Return the [x, y] coordinate for the center point of the cell that contains the specified text.  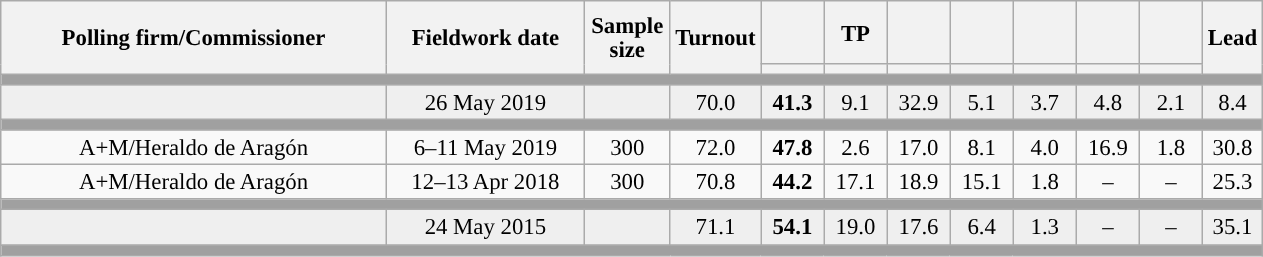
6.4 [982, 228]
15.1 [982, 182]
TP [856, 32]
4.0 [1044, 148]
8.1 [982, 148]
Turnout [716, 38]
6–11 May 2019 [485, 148]
16.9 [1108, 148]
3.7 [1044, 102]
47.8 [792, 148]
44.2 [792, 182]
1.3 [1044, 228]
24 May 2015 [485, 228]
Lead [1232, 38]
72.0 [716, 148]
32.9 [918, 102]
5.1 [982, 102]
17.6 [918, 228]
4.8 [1108, 102]
71.1 [716, 228]
Sample size [627, 38]
26 May 2019 [485, 102]
25.3 [1232, 182]
8.4 [1232, 102]
54.1 [792, 228]
Fieldwork date [485, 38]
9.1 [856, 102]
2.6 [856, 148]
70.0 [716, 102]
2.1 [1170, 102]
19.0 [856, 228]
17.0 [918, 148]
17.1 [856, 182]
30.8 [1232, 148]
Polling firm/Commissioner [194, 38]
12–13 Apr 2018 [485, 182]
70.8 [716, 182]
35.1 [1232, 228]
41.3 [792, 102]
18.9 [918, 182]
